Return the (X, Y) coordinate for the center point of the cell that contains the specified text.  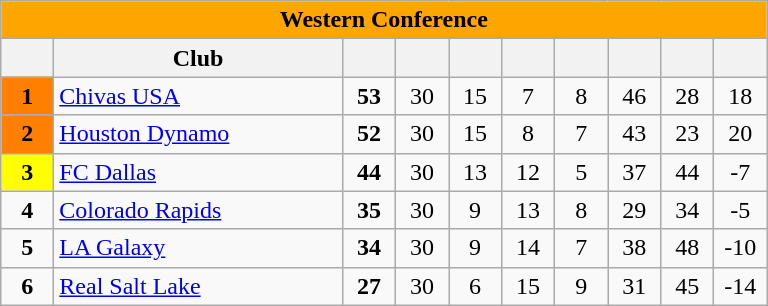
53 (368, 96)
-10 (740, 248)
48 (688, 248)
18 (740, 96)
LA Galaxy (198, 248)
35 (368, 210)
23 (688, 134)
FC Dallas (198, 172)
28 (688, 96)
-14 (740, 286)
Club (198, 58)
Colorado Rapids (198, 210)
2 (28, 134)
27 (368, 286)
1 (28, 96)
43 (634, 134)
29 (634, 210)
45 (688, 286)
Real Salt Lake (198, 286)
Western Conference (384, 20)
37 (634, 172)
31 (634, 286)
14 (528, 248)
46 (634, 96)
Houston Dynamo (198, 134)
52 (368, 134)
-7 (740, 172)
3 (28, 172)
Chivas USA (198, 96)
20 (740, 134)
4 (28, 210)
12 (528, 172)
38 (634, 248)
-5 (740, 210)
